Identify which cell holds the provided text, then report its (X, Y) central coordinate. 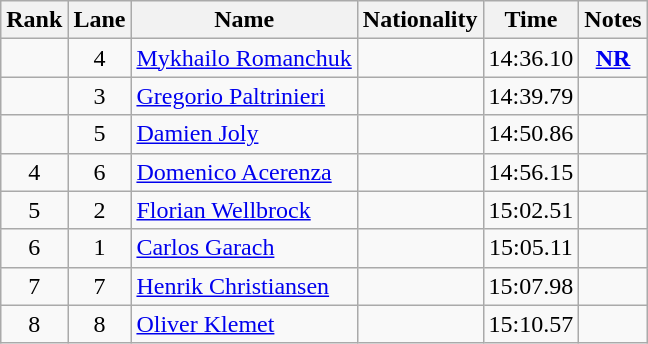
15:10.57 (531, 324)
15:05.11 (531, 248)
Oliver Klemet (244, 324)
Lane (100, 20)
14:39.79 (531, 96)
14:36.10 (531, 58)
Domenico Acerenza (244, 172)
Mykhailo Romanchuk (244, 58)
Carlos Garach (244, 248)
Nationality (420, 20)
Name (244, 20)
Notes (613, 20)
3 (100, 96)
15:07.98 (531, 286)
NR (613, 58)
Florian Wellbrock (244, 210)
14:50.86 (531, 134)
14:56.15 (531, 172)
Damien Joly (244, 134)
Henrik Christiansen (244, 286)
15:02.51 (531, 210)
Time (531, 20)
Rank (34, 20)
1 (100, 248)
2 (100, 210)
Gregorio Paltrinieri (244, 96)
